Scan for the cell matching the given text and deliver its [x, y] coordinate at center. 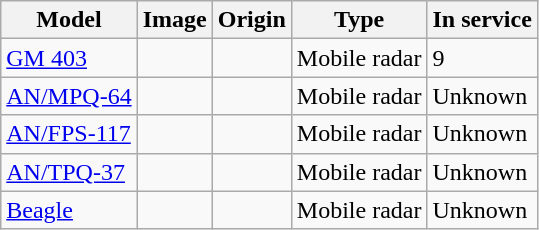
9 [482, 58]
Origin [252, 20]
In service [482, 20]
AN/MPQ-64 [69, 96]
AN/FPS-117 [69, 134]
GM 403 [69, 58]
Image [174, 20]
AN/TPQ-37 [69, 172]
Type [359, 20]
Beagle [69, 210]
Model [69, 20]
